Return (x, y) of the center of cell containing provided text 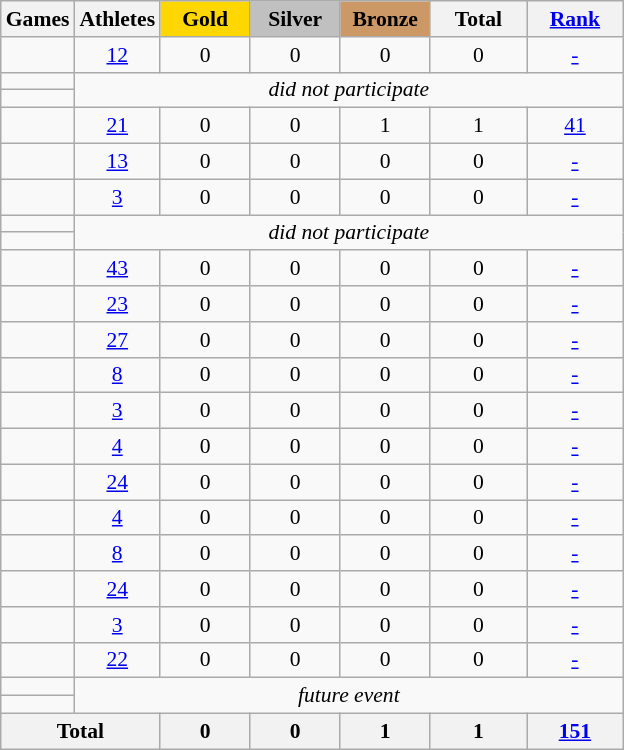
Athletes (117, 19)
151 (576, 732)
43 (117, 269)
Games (38, 19)
Bronze (385, 19)
12 (117, 55)
21 (117, 126)
future event (348, 696)
23 (117, 304)
Silver (295, 19)
13 (117, 162)
41 (576, 126)
27 (117, 340)
22 (117, 660)
Gold (205, 19)
Rank (576, 19)
